From the cell containing the given text, extract its center point as [x, y] coordinate. 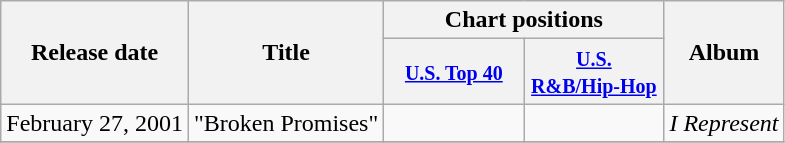
Title [286, 52]
U.S. R&B/Hip-Hop [594, 72]
"Broken Promises" [286, 123]
U.S. Top 40 [454, 72]
Release date [95, 52]
Album [724, 52]
Chart positions [524, 20]
I Represent [724, 123]
February 27, 2001 [95, 123]
